Determine the (X, Y) coordinate at the center of the cell enclosing the given text.  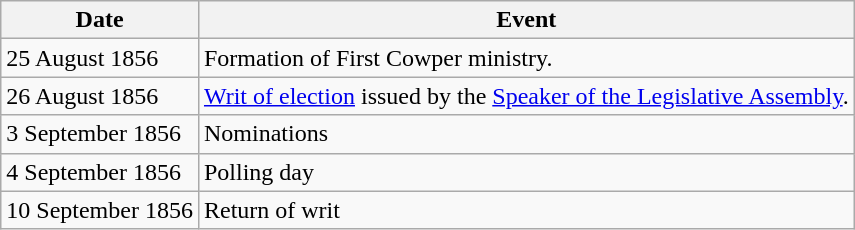
26 August 1856 (100, 96)
10 September 1856 (100, 210)
Return of writ (526, 210)
Nominations (526, 134)
Event (526, 20)
4 September 1856 (100, 172)
3 September 1856 (100, 134)
25 August 1856 (100, 58)
Writ of election issued by the Speaker of the Legislative Assembly. (526, 96)
Date (100, 20)
Formation of First Cowper ministry. (526, 58)
Polling day (526, 172)
